Determine the [x, y] coordinate at the center of the cell enclosing the given text.  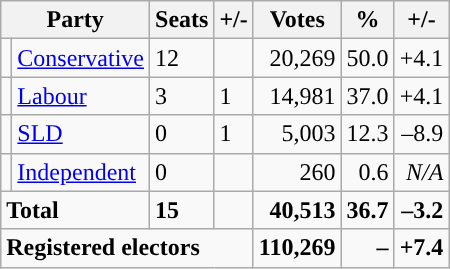
14,981 [297, 96]
3 [182, 96]
20,269 [297, 58]
37.0 [368, 96]
12 [182, 58]
Votes [297, 20]
Labour [81, 96]
Seats [182, 20]
40,513 [297, 210]
15 [182, 210]
36.7 [368, 210]
+7.4 [422, 248]
12.3 [368, 134]
260 [297, 172]
–3.2 [422, 210]
Party [76, 20]
Registered electors [128, 248]
SLD [81, 134]
N/A [422, 172]
110,269 [297, 248]
0.6 [368, 172]
5,003 [297, 134]
Conservative [81, 58]
– [368, 248]
Independent [81, 172]
–8.9 [422, 134]
Total [76, 210]
50.0 [368, 58]
% [368, 20]
